For the text-containing cell, return its midpoint in (x, y) coordinate format. 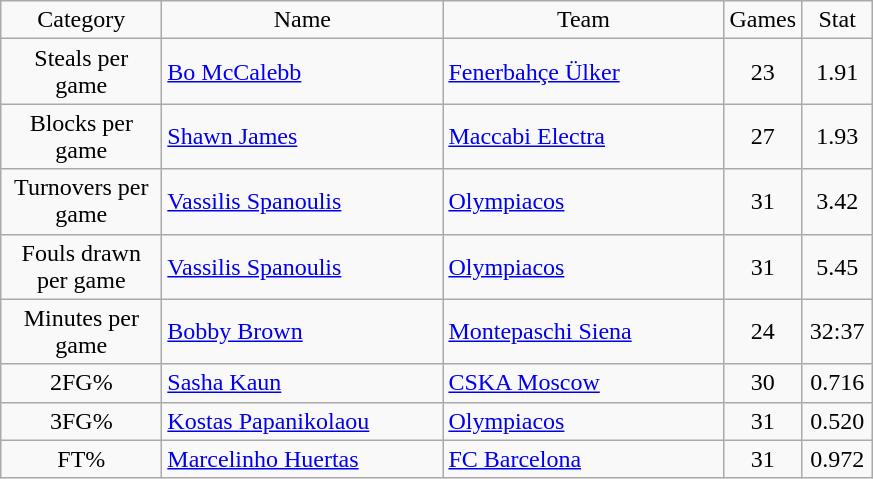
Games (763, 20)
Team (584, 20)
Category (82, 20)
Fouls drawn per game (82, 266)
1.91 (838, 72)
FC Barcelona (584, 459)
3.42 (838, 202)
24 (763, 332)
5.45 (838, 266)
30 (763, 383)
Steals per game (82, 72)
Bo McCalebb (302, 72)
Blocks per game (82, 136)
Name (302, 20)
Fenerbahçe Ülker (584, 72)
Marcelinho Huertas (302, 459)
27 (763, 136)
3FG% (82, 421)
1.93 (838, 136)
0.520 (838, 421)
Turnovers per game (82, 202)
2FG% (82, 383)
32:37 (838, 332)
CSKA Moscow (584, 383)
Minutes per game (82, 332)
Sasha Kaun (302, 383)
23 (763, 72)
Maccabi Electra (584, 136)
Kostas Papanikolaou (302, 421)
FT% (82, 459)
0.716 (838, 383)
Stat (838, 20)
Shawn James (302, 136)
0.972 (838, 459)
Bobby Brown (302, 332)
Montepaschi Siena (584, 332)
